Determine the [x, y] coordinate at the center of the cell enclosing the given text.  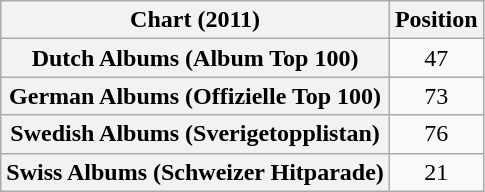
76 [436, 134]
21 [436, 172]
Chart (2011) [196, 20]
73 [436, 96]
Dutch Albums (Album Top 100) [196, 58]
Swedish Albums (Sverigetopplistan) [196, 134]
47 [436, 58]
Position [436, 20]
Swiss Albums (Schweizer Hitparade) [196, 172]
German Albums (Offizielle Top 100) [196, 96]
